Determine the (x, y) coordinate at the center of the cell enclosing the given text.  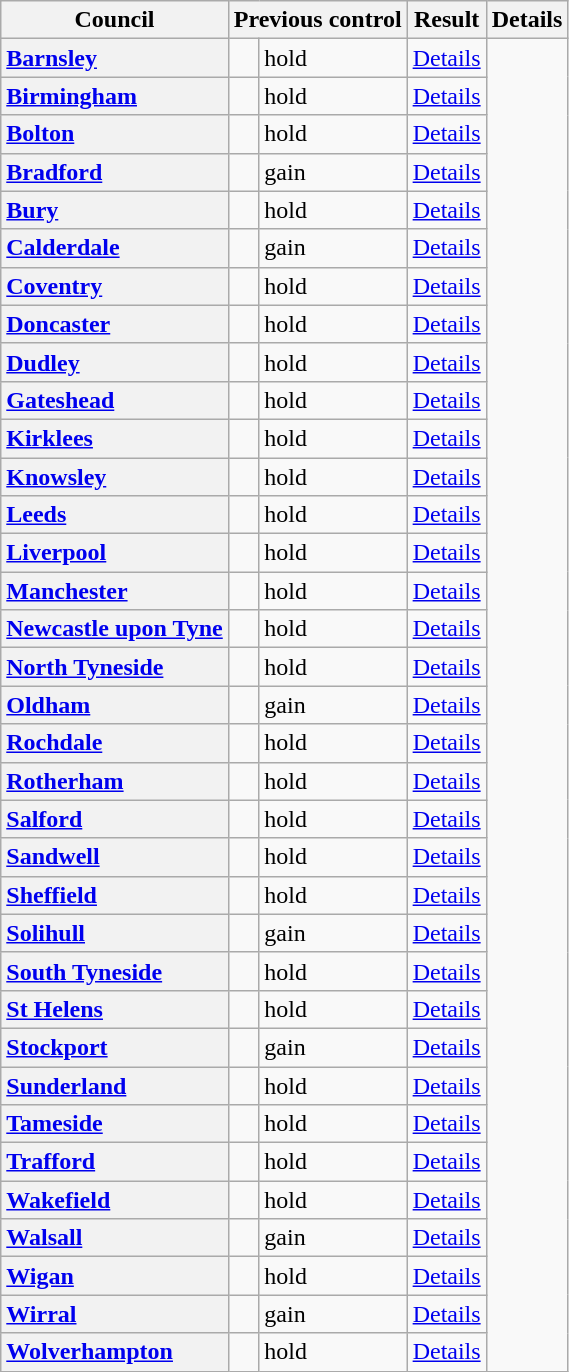
Wakefield (115, 1200)
Birmingham (115, 96)
St Helens (115, 1009)
Coventry (115, 286)
Newcastle upon Tyne (115, 629)
Leeds (115, 515)
Sunderland (115, 1085)
Dudley (115, 362)
Walsall (115, 1238)
Wolverhampton (115, 1352)
Result (446, 20)
Previous control (318, 20)
Salford (115, 819)
Oldham (115, 705)
Trafford (115, 1162)
Rochdale (115, 743)
Bolton (115, 134)
Rotherham (115, 781)
Wirral (115, 1314)
Council (115, 20)
Tameside (115, 1124)
Doncaster (115, 324)
Bury (115, 210)
Bradford (115, 172)
North Tyneside (115, 667)
South Tyneside (115, 971)
Stockport (115, 1047)
Sandwell (115, 857)
Sheffield (115, 895)
Wigan (115, 1276)
Manchester (115, 591)
Kirklees (115, 438)
Calderdale (115, 248)
Knowsley (115, 477)
Solihull (115, 933)
Barnsley (115, 58)
Liverpool (115, 553)
Gateshead (115, 400)
